Identify which cell holds the provided text, then report its [x, y] central coordinate. 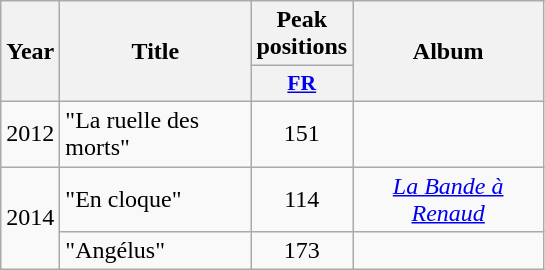
"La ruelle des morts" [156, 134]
2012 [30, 134]
Title [156, 52]
Year [30, 52]
La Bande à Renaud [448, 198]
173 [302, 251]
"En cloque" [156, 198]
Peak positions [302, 34]
151 [302, 134]
FR [302, 84]
"Angélus" [156, 251]
2014 [30, 218]
Album [448, 52]
114 [302, 198]
